Scan for the cell matching the given text and deliver its [x, y] coordinate at center. 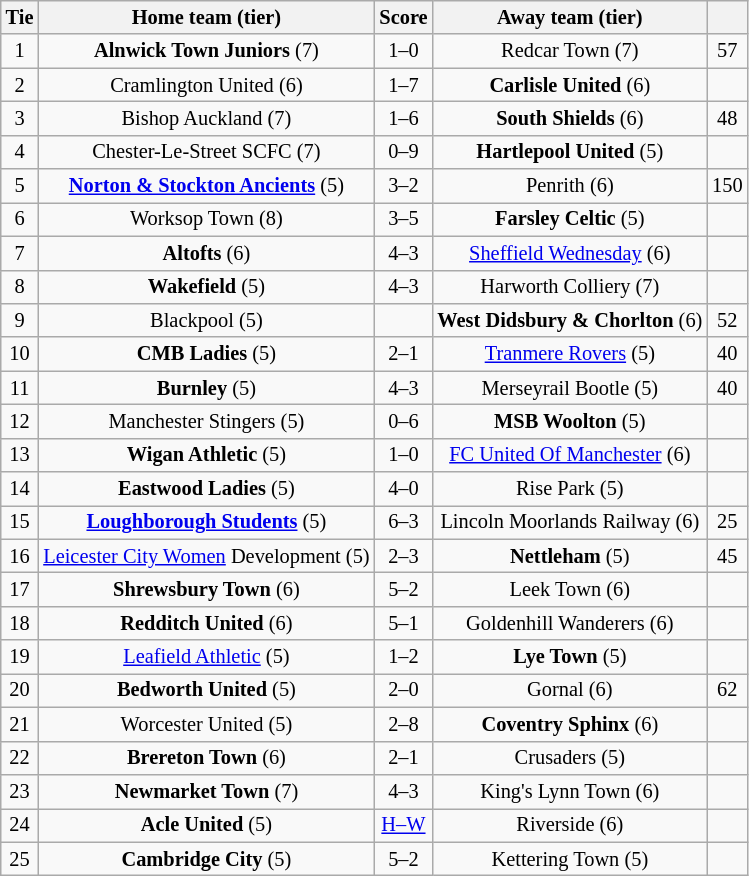
Redcar Town (7) [570, 51]
62 [727, 690]
8 [20, 287]
4 [20, 152]
12 [20, 421]
Farsley Celtic (5) [570, 219]
Cambridge City (5) [206, 859]
21 [20, 724]
Cramlington United (6) [206, 85]
Worcester United (5) [206, 724]
9 [20, 320]
Gornal (6) [570, 690]
17 [20, 589]
5–1 [403, 623]
3–2 [403, 186]
Alnwick Town Juniors (7) [206, 51]
Carlisle United (6) [570, 85]
Nettleham (5) [570, 556]
6–3 [403, 522]
Eastwood Ladies (5) [206, 489]
Tie [20, 17]
West Didsbury & Chorlton (6) [570, 320]
11 [20, 388]
0–6 [403, 421]
22 [20, 758]
16 [20, 556]
Coventry Sphinx (6) [570, 724]
4–0 [403, 489]
45 [727, 556]
Kettering Town (5) [570, 859]
Shrewsbury Town (6) [206, 589]
7 [20, 253]
Bishop Auckland (7) [206, 118]
Merseyrail Bootle (5) [570, 388]
Brereton Town (6) [206, 758]
H–W [403, 825]
48 [727, 118]
Score [403, 17]
Lincoln Moorlands Railway (6) [570, 522]
57 [727, 51]
Rise Park (5) [570, 489]
19 [20, 657]
23 [20, 791]
Harworth Colliery (7) [570, 287]
150 [727, 186]
Leek Town (6) [570, 589]
1–2 [403, 657]
Redditch United (6) [206, 623]
Acle United (5) [206, 825]
Manchester Stingers (5) [206, 421]
Leicester City Women Development (5) [206, 556]
15 [20, 522]
18 [20, 623]
10 [20, 354]
Goldenhill Wanderers (6) [570, 623]
Norton & Stockton Ancients (5) [206, 186]
3–5 [403, 219]
Tranmere Rovers (5) [570, 354]
Home team (tier) [206, 17]
Penrith (6) [570, 186]
14 [20, 489]
Worksop Town (8) [206, 219]
13 [20, 455]
MSB Woolton (5) [570, 421]
South Shields (6) [570, 118]
1–7 [403, 85]
Leafield Athletic (5) [206, 657]
0–9 [403, 152]
2 [20, 85]
1 [20, 51]
Blackpool (5) [206, 320]
2–8 [403, 724]
Newmarket Town (7) [206, 791]
Hartlepool United (5) [570, 152]
CMB Ladies (5) [206, 354]
King's Lynn Town (6) [570, 791]
3 [20, 118]
6 [20, 219]
Sheffield Wednesday (6) [570, 253]
2–3 [403, 556]
2–0 [403, 690]
Wigan Athletic (5) [206, 455]
Altofts (6) [206, 253]
5 [20, 186]
Bedworth United (5) [206, 690]
1–6 [403, 118]
Riverside (6) [570, 825]
Away team (tier) [570, 17]
20 [20, 690]
FC United Of Manchester (6) [570, 455]
Loughborough Students (5) [206, 522]
24 [20, 825]
Chester-Le-Street SCFC (7) [206, 152]
Burnley (5) [206, 388]
52 [727, 320]
Lye Town (5) [570, 657]
Crusaders (5) [570, 758]
Wakefield (5) [206, 287]
